Find where the given text appears and provide that cell's center as [x, y] coordinate. 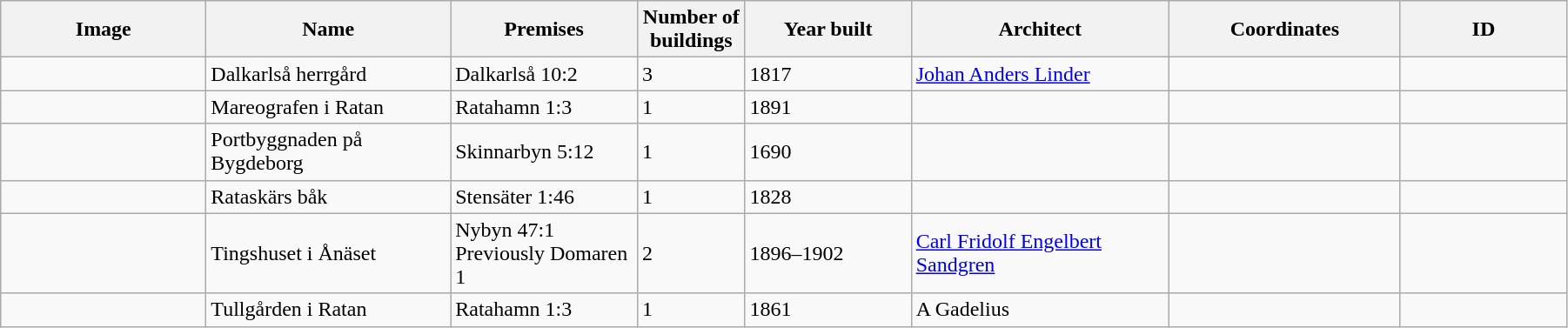
Dalkarlså herrgård [329, 74]
A Gadelius [1040, 310]
Carl Fridolf Engelbert Sandgren [1040, 253]
Nybyn 47:1Previously Domaren 1 [545, 253]
Year built [828, 30]
Architect [1040, 30]
Rataskärs båk [329, 197]
1828 [828, 197]
ID [1483, 30]
Dalkarlså 10:2 [545, 74]
Johan Anders Linder [1040, 74]
1896–1902 [828, 253]
Mareografen i Ratan [329, 107]
Number ofbuildings [692, 30]
Tullgården i Ratan [329, 310]
Coordinates [1284, 30]
3 [692, 74]
Premises [545, 30]
1817 [828, 74]
2 [692, 253]
Portbyggnaden på Bygdeborg [329, 151]
Image [104, 30]
1891 [828, 107]
Skinnarbyn 5:12 [545, 151]
Stensäter 1:46 [545, 197]
1690 [828, 151]
1861 [828, 310]
Name [329, 30]
Tingshuset i Ånäset [329, 253]
